For the text-containing cell, return its midpoint in [x, y] coordinate format. 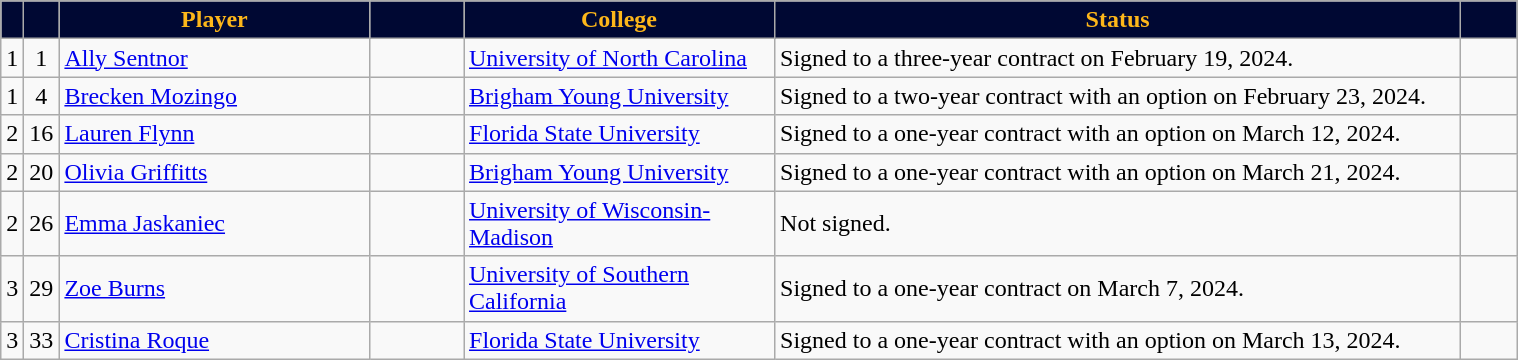
Cristina Roque [214, 340]
16 [42, 134]
University of Southern California [620, 288]
Signed to a three-year contract on February 19, 2024. [1118, 58]
4 [42, 96]
Signed to a one-year contract on March 7, 2024. [1118, 288]
Olivia Griffitts [214, 172]
University of North Carolina [620, 58]
Ally Sentnor [214, 58]
20 [42, 172]
Signed to a two-year contract with an option on February 23, 2024. [1118, 96]
Signed to a one-year contract with an option on March 13, 2024. [1118, 340]
Status [1118, 20]
Lauren Flynn [214, 134]
Brecken Mozingo [214, 96]
Emma Jaskaniec [214, 224]
University of Wisconsin-Madison [620, 224]
Player [214, 20]
Not signed. [1118, 224]
33 [42, 340]
Signed to a one-year contract with an option on March 21, 2024. [1118, 172]
College [620, 20]
Zoe Burns [214, 288]
29 [42, 288]
26 [42, 224]
Signed to a one-year contract with an option on March 12, 2024. [1118, 134]
